Output the (x, y) coordinate of the center of the cell containing the given text.  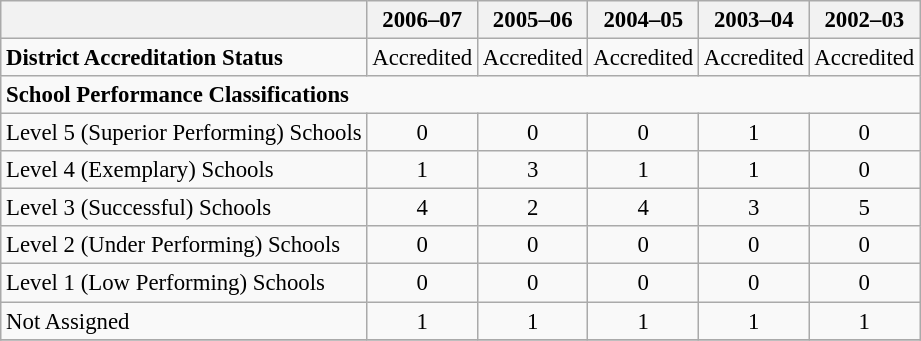
Level 1 (Low Performing) Schools (184, 283)
2003–04 (754, 20)
Level 4 (Exemplary) Schools (184, 170)
School Performance Classifications (460, 95)
2006–07 (422, 20)
Level 2 (Under Performing) Schools (184, 245)
2 (532, 208)
Level 5 (Superior Performing) Schools (184, 133)
Not Assigned (184, 321)
2005–06 (532, 20)
Level 3 (Successful) Schools (184, 208)
2004–05 (644, 20)
District Accreditation Status (184, 58)
5 (864, 208)
2002–03 (864, 20)
